Search for the cell housing the specified text and yield its [x, y] center coordinate. 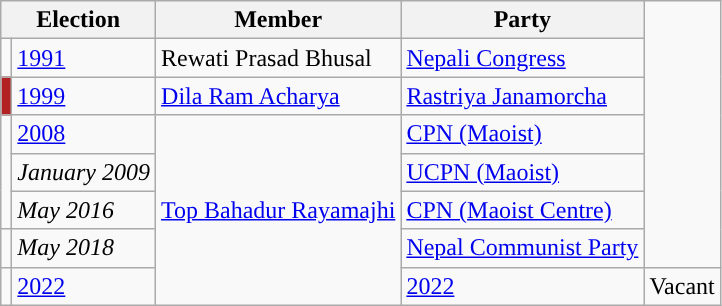
May 2016 [84, 210]
January 2009 [84, 172]
Rewati Prasad Bhusal [278, 58]
1999 [84, 96]
Election [78, 20]
1991 [84, 58]
Party [522, 20]
CPN (Maoist) [522, 134]
Nepali Congress [522, 58]
Top Bahadur Rayamajhi [278, 210]
UCPN (Maoist) [522, 172]
CPN (Maoist Centre) [522, 210]
May 2018 [84, 248]
Rastriya Janamorcha [522, 96]
2008 [84, 134]
Member [278, 20]
Nepal Communist Party [522, 248]
Vacant [682, 286]
Dila Ram Acharya [278, 96]
